Capture the cell that displays the provided text and extract its (x, y) central coordinate. 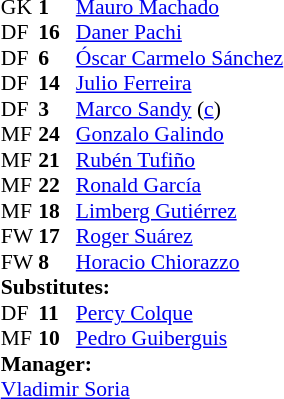
Percy Colque (180, 313)
3 (57, 109)
Rubén Tufiño (180, 160)
Limberg Gutiérrez (180, 211)
14 (57, 83)
Substitutes: (142, 287)
21 (57, 160)
Ronald García (180, 185)
Horacio Chiorazzo (180, 262)
16 (57, 33)
10 (57, 339)
11 (57, 313)
17 (57, 237)
6 (57, 58)
Daner Pachi (180, 33)
Julio Ferreira (180, 83)
Gonzalo Galindo (180, 135)
24 (57, 135)
Pedro Guiberguis (180, 339)
22 (57, 185)
Manager: (142, 364)
8 (57, 262)
Óscar Carmelo Sánchez (180, 58)
Marco Sandy (c) (180, 109)
Roger Suárez (180, 237)
18 (57, 211)
